Output the [X, Y] coordinate of the center of the cell containing the given text.  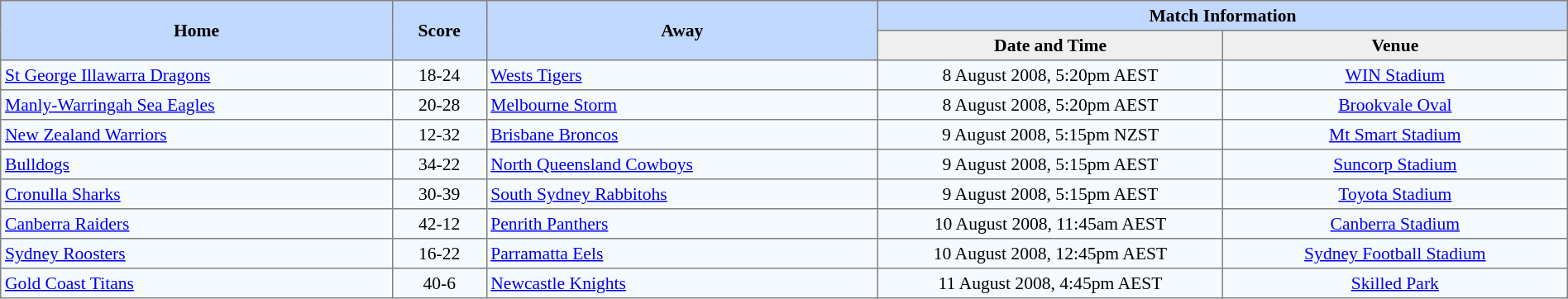
South Sydney Rabbitohs [682, 194]
10 August 2008, 11:45am AEST [1050, 224]
Penrith Panthers [682, 224]
Venue [1394, 45]
9 August 2008, 5:15pm NZST [1050, 135]
Manly-Warringah Sea Eagles [197, 105]
18-24 [439, 75]
34-22 [439, 164]
Date and Time [1050, 45]
Brookvale Oval [1394, 105]
Parramatta Eels [682, 254]
Away [682, 31]
St George Illawarra Dragons [197, 75]
10 August 2008, 12:45pm AEST [1050, 254]
Sydney Roosters [197, 254]
42-12 [439, 224]
Canberra Stadium [1394, 224]
Melbourne Storm [682, 105]
North Queensland Cowboys [682, 164]
New Zealand Warriors [197, 135]
Wests Tigers [682, 75]
WIN Stadium [1394, 75]
Newcastle Knights [682, 283]
16-22 [439, 254]
30-39 [439, 194]
Bulldogs [197, 164]
Score [439, 31]
12-32 [439, 135]
20-28 [439, 105]
Cronulla Sharks [197, 194]
Mt Smart Stadium [1394, 135]
Sydney Football Stadium [1394, 254]
Suncorp Stadium [1394, 164]
Home [197, 31]
11 August 2008, 4:45pm AEST [1050, 283]
Canberra Raiders [197, 224]
Gold Coast Titans [197, 283]
Skilled Park [1394, 283]
Toyota Stadium [1394, 194]
Match Information [1223, 16]
Brisbane Broncos [682, 135]
40-6 [439, 283]
